Find where the given text appears and provide that cell's center as [x, y] coordinate. 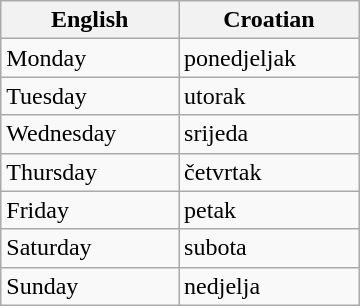
Wednesday [90, 134]
English [90, 20]
Tuesday [90, 96]
petak [270, 210]
subota [270, 248]
utorak [270, 96]
Sunday [90, 286]
Croatian [270, 20]
Saturday [90, 248]
Thursday [90, 172]
srijeda [270, 134]
nedjelja [270, 286]
ponedjeljak [270, 58]
Monday [90, 58]
Friday [90, 210]
četvrtak [270, 172]
